Search for the cell housing the specified text and yield its [x, y] center coordinate. 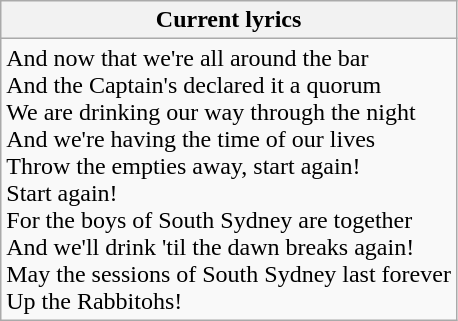
Current lyrics [229, 20]
